For the text-containing cell, return its midpoint in (x, y) coordinate format. 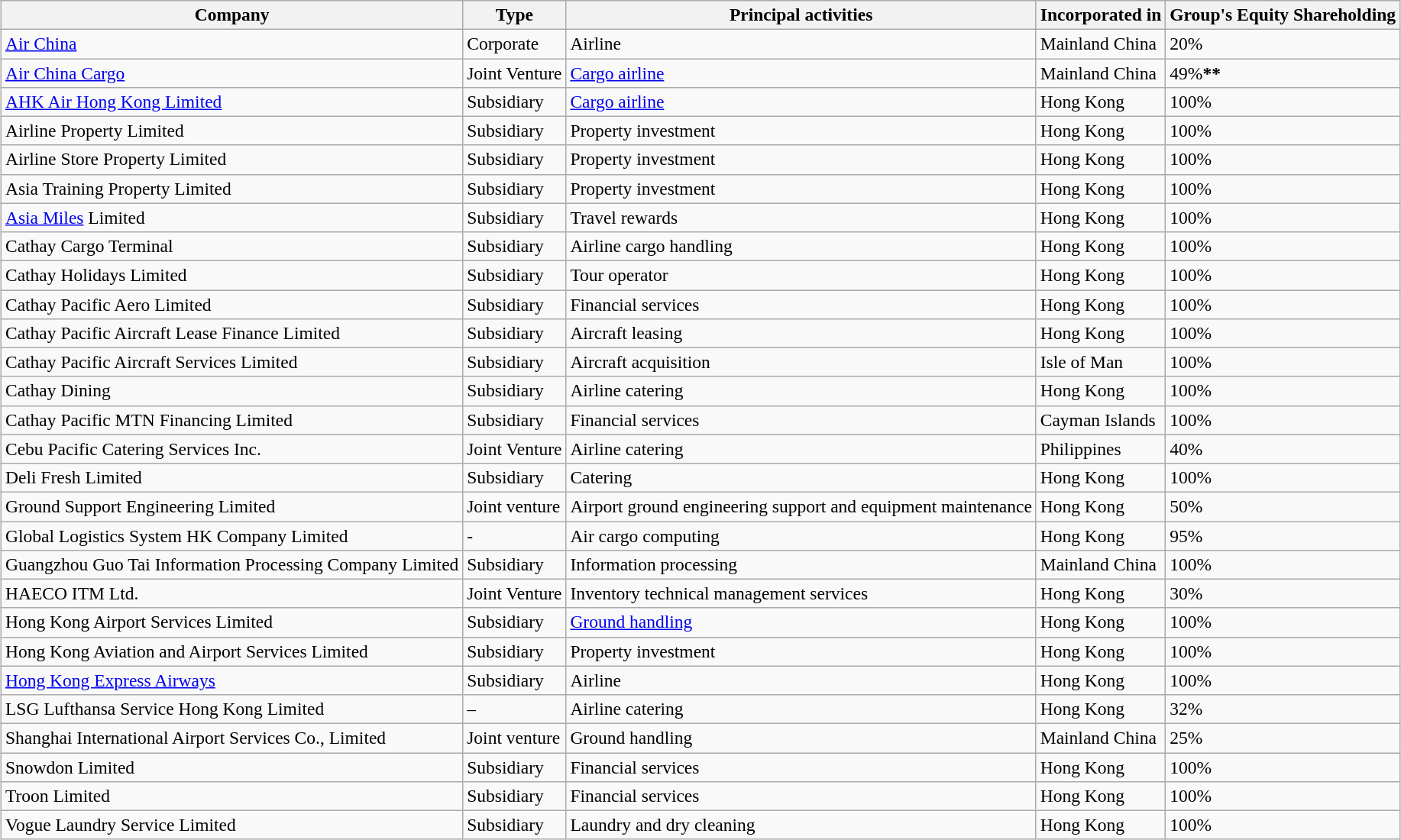
Cathay Pacific Aero Limited (232, 305)
Cathay Dining (232, 391)
Isle of Man (1101, 362)
Hong Kong Airport Services Limited (232, 622)
Airport ground engineering support and equipment maintenance (801, 507)
Air China (232, 44)
Type (515, 15)
Cayman Islands (1101, 420)
Snowdon Limited (232, 767)
50% (1283, 507)
Cathay Holidays Limited (232, 276)
20% (1283, 44)
Hong Kong Express Airways (232, 680)
Aircraft acquisition (801, 362)
Group's Equity Shareholding (1283, 15)
Cathay Pacific Aircraft Services Limited (232, 362)
Ground Support Engineering Limited (232, 507)
Company (232, 15)
Deli Fresh Limited (232, 478)
Vogue Laundry Service Limited (232, 825)
25% (1283, 738)
Travel rewards (801, 218)
Incorporated in (1101, 15)
Global Logistics System HK Company Limited (232, 535)
Airline Store Property Limited (232, 160)
Catering (801, 478)
Hong Kong Aviation and Airport Services Limited (232, 651)
Guangzhou Guo Tai Information Processing Company Limited (232, 564)
HAECO ITM Ltd. (232, 593)
– (515, 709)
Cebu Pacific Catering Services Inc. (232, 449)
Corporate (515, 44)
LSG Lufthansa Service Hong Kong Limited (232, 709)
Air China Cargo (232, 73)
Principal activities (801, 15)
Airline Property Limited (232, 131)
Cathay Cargo Terminal (232, 247)
Aircraft leasing (801, 333)
Information processing (801, 564)
AHK Air Hong Kong Limited (232, 102)
Philippines (1101, 449)
Shanghai International Airport Services Co., Limited (232, 738)
Inventory technical management services (801, 593)
Cathay Pacific Aircraft Lease Finance Limited (232, 333)
Troon Limited (232, 796)
40% (1283, 449)
Airline cargo handling (801, 247)
Asia Miles Limited (232, 218)
30% (1283, 593)
- (515, 535)
95% (1283, 535)
Asia Training Property Limited (232, 189)
Air cargo computing (801, 535)
32% (1283, 709)
49%** (1283, 73)
Cathay Pacific MTN Financing Limited (232, 420)
Tour operator (801, 276)
Laundry and dry cleaning (801, 825)
